Return [X, Y] of the center of cell containing provided text 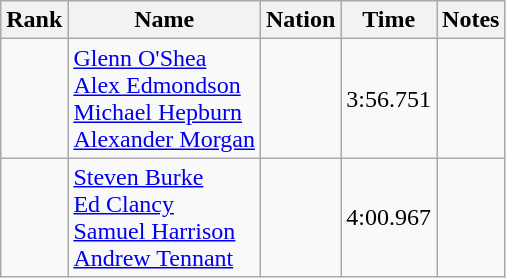
4:00.967 [389, 218]
Nation [300, 20]
Rank [34, 20]
Name [164, 20]
Steven BurkeEd ClancySamuel HarrisonAndrew Tennant [164, 218]
Notes [471, 20]
3:56.751 [389, 98]
Time [389, 20]
Glenn O'SheaAlex EdmondsonMichael HepburnAlexander Morgan [164, 98]
